Capture the cell that displays the provided text and extract its [x, y] central coordinate. 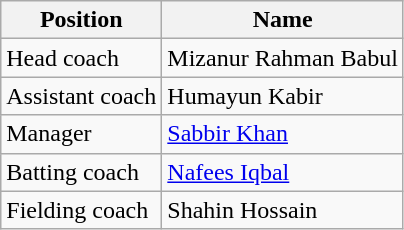
Batting coach [82, 172]
Fielding coach [82, 210]
Manager [82, 134]
Assistant coach [82, 96]
Mizanur Rahman Babul [283, 58]
Nafees Iqbal [283, 172]
Head coach [82, 58]
Humayun Kabir [283, 96]
Shahin Hossain [283, 210]
Name [283, 20]
Position [82, 20]
Sabbir Khan [283, 134]
